Find where the given text appears and provide that cell's center as [X, Y] coordinate. 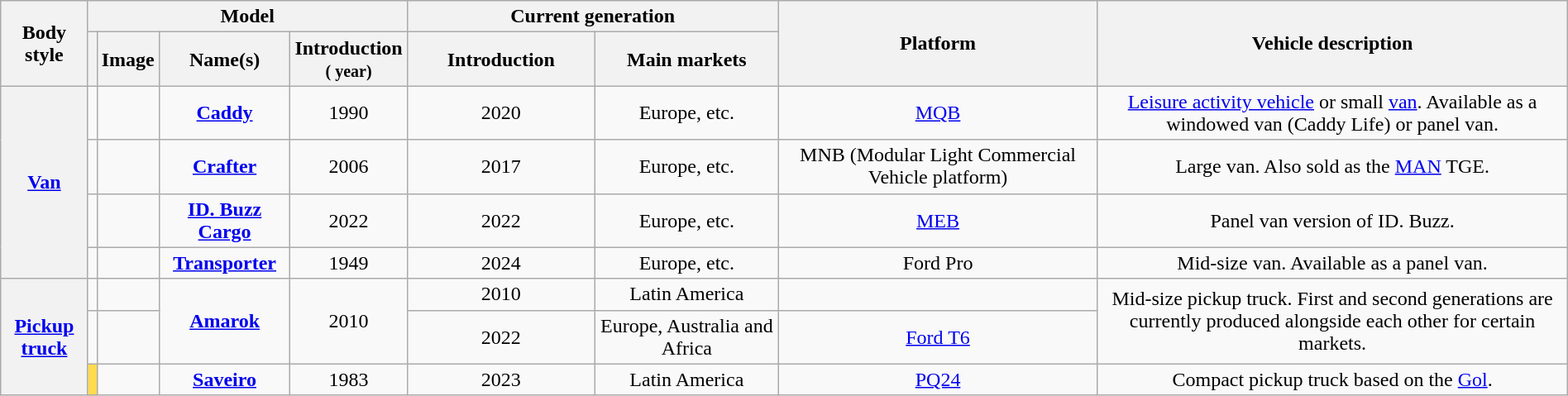
PQ24 [938, 379]
Mid-size van. Available as a panel van. [1332, 263]
Pickuptruck [45, 337]
Body style [45, 43]
2017 [501, 167]
Europe, Australia and Africa [687, 337]
Introduction( year) [349, 60]
Saveiro [225, 379]
1990 [349, 112]
Name(s) [225, 60]
MQB [938, 112]
2024 [501, 263]
Amarok [225, 321]
Image [127, 60]
Main markets [687, 60]
Van [45, 182]
Large van. Also sold as the MAN TGE. [1332, 167]
Ford Pro [938, 263]
Leisure activity vehicle or small van. Available as a windowed van (Caddy Life) or panel van. [1332, 112]
Model [247, 17]
2023 [501, 379]
ID. Buzz Cargo [225, 220]
Current generation [592, 17]
MEB [938, 220]
Platform [938, 43]
Crafter [225, 167]
Introduction [501, 60]
1983 [349, 379]
MNB (Modular Light Commercial Vehicle platform) [938, 167]
Caddy [225, 112]
Compact pickup truck based on the Gol. [1332, 379]
Vehicle description [1332, 43]
2006 [349, 167]
Transporter [225, 263]
2020 [501, 112]
Panel van version of ID. Buzz. [1332, 220]
Ford T6 [938, 337]
Mid-size pickup truck. First and second generations are currently produced alongside each other for certain markets. [1332, 321]
1949 [349, 263]
